Detect which cell encompasses the target text, then output its [X, Y] center coordinate. 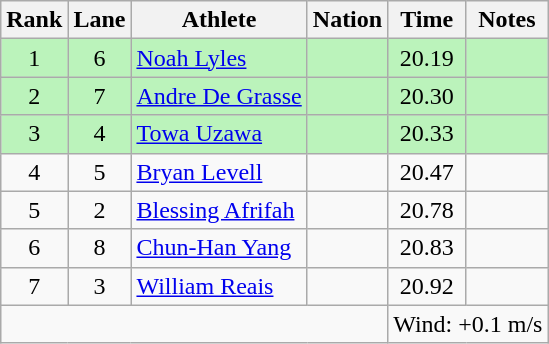
Time [427, 20]
20.47 [427, 172]
20.92 [427, 286]
Chun-Han Yang [219, 248]
20.30 [427, 96]
20.83 [427, 248]
Bryan Levell [219, 172]
Noah Lyles [219, 58]
8 [100, 248]
Lane [100, 20]
Wind: +0.1 m/s [468, 324]
Towa Uzawa [219, 134]
20.78 [427, 210]
Nation [347, 20]
1 [34, 58]
20.33 [427, 134]
Andre De Grasse [219, 96]
Rank [34, 20]
20.19 [427, 58]
William Reais [219, 286]
Athlete [219, 20]
Notes [507, 20]
Blessing Afrifah [219, 210]
